Detect which cell encompasses the target text, then output its (X, Y) center coordinate. 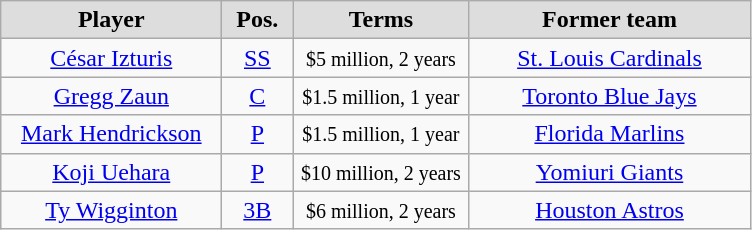
$10 million, 2 years (381, 172)
Former team (610, 20)
Mark Hendrickson (112, 134)
Yomiuri Giants (610, 172)
César Izturis (112, 58)
Pos. (258, 20)
Houston Astros (610, 210)
$6 million, 2 years (381, 210)
$5 million, 2 years (381, 58)
Ty Wigginton (112, 210)
Florida Marlins (610, 134)
Player (112, 20)
3B (258, 210)
Gregg Zaun (112, 96)
St. Louis Cardinals (610, 58)
C (258, 96)
Terms (381, 20)
SS (258, 58)
Toronto Blue Jays (610, 96)
Koji Uehara (112, 172)
